Capture the cell that displays the provided text and extract its (x, y) central coordinate. 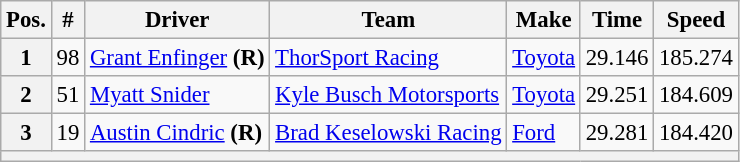
Team (388, 20)
19 (68, 133)
Myatt Snider (178, 95)
1 (26, 58)
Kyle Busch Motorsports (388, 95)
Grant Enfinger (R) (178, 58)
29.146 (616, 58)
3 (26, 133)
185.274 (696, 58)
Make (544, 20)
184.420 (696, 133)
29.281 (616, 133)
# (68, 20)
Pos. (26, 20)
Ford (544, 133)
Speed (696, 20)
Brad Keselowski Racing (388, 133)
29.251 (616, 95)
Time (616, 20)
Austin Cindric (R) (178, 133)
51 (68, 95)
98 (68, 58)
184.609 (696, 95)
ThorSport Racing (388, 58)
2 (26, 95)
Driver (178, 20)
